Locate the cell with the specified text and output its (x, y) center coordinate. 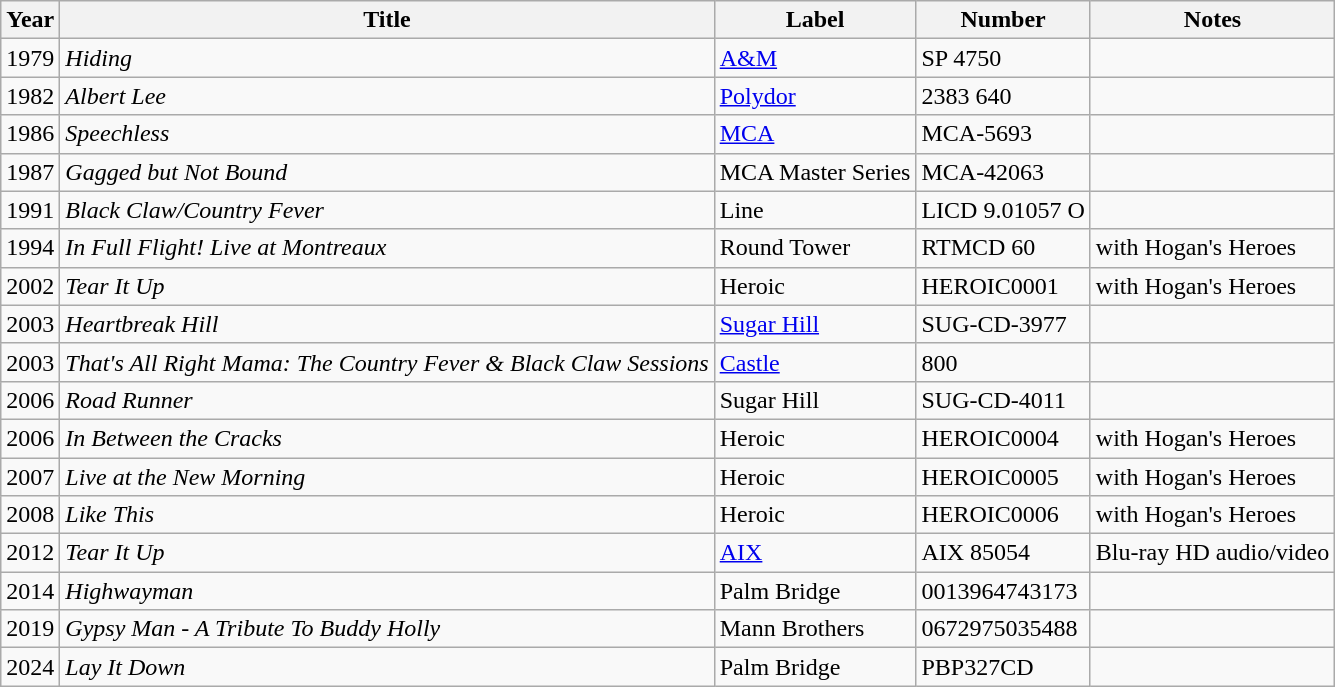
Label (815, 20)
SUG-CD-3977 (1003, 324)
Road Runner (387, 400)
Gagged but Not Bound (387, 172)
Number (1003, 20)
Polydor (815, 96)
Lay It Down (387, 667)
Black Claw/Country Fever (387, 210)
1986 (30, 134)
0672975035488 (1003, 629)
HEROIC0005 (1003, 477)
Speechless (387, 134)
SP 4750 (1003, 58)
Blu-ray HD audio/video (1212, 553)
2007 (30, 477)
1991 (30, 210)
MCA-42063 (1003, 172)
A&M (815, 58)
2012 (30, 553)
MCA (815, 134)
2002 (30, 286)
PBP327CD (1003, 667)
Like This (387, 515)
RTMCD 60 (1003, 248)
1982 (30, 96)
Year (30, 20)
Highwayman (387, 591)
2008 (30, 515)
Gypsy Man - A Tribute To Buddy Holly (387, 629)
AIX (815, 553)
Title (387, 20)
2024 (30, 667)
LICD 9.01057 O (1003, 210)
Live at the New Morning (387, 477)
HEROIC0006 (1003, 515)
1979 (30, 58)
800 (1003, 362)
Albert Lee (387, 96)
Notes (1212, 20)
1994 (30, 248)
AIX 85054 (1003, 553)
HEROIC0001 (1003, 286)
Castle (815, 362)
Line (815, 210)
1987 (30, 172)
Mann Brothers (815, 629)
Hiding (387, 58)
SUG-CD-4011 (1003, 400)
2014 (30, 591)
In Full Flight! Live at Montreaux (387, 248)
That's All Right Mama: The Country Fever & Black Claw Sessions (387, 362)
2019 (30, 629)
Round Tower (815, 248)
MCA Master Series (815, 172)
2383 640 (1003, 96)
Heartbreak Hill (387, 324)
In Between the Cracks (387, 438)
HEROIC0004 (1003, 438)
0013964743173 (1003, 591)
MCA-5693 (1003, 134)
